Output the [X, Y] coordinate of the center of the cell containing the given text.  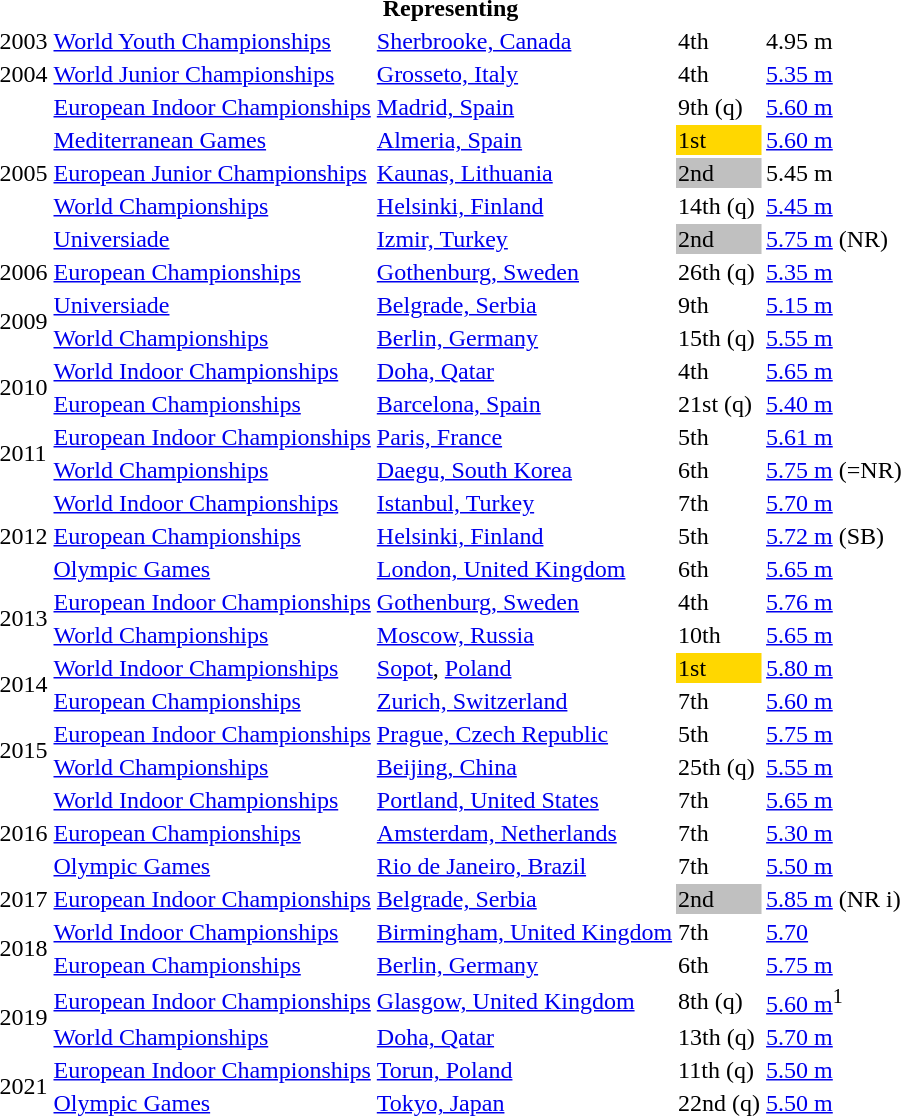
Torun, Poland [524, 1070]
European Junior Championships [212, 173]
Kaunas, Lithuania [524, 173]
Grosseto, Italy [524, 74]
London, United Kingdom [524, 569]
World Junior Championships [212, 74]
9th (q) [720, 107]
Mediterranean Games [212, 140]
21st (q) [720, 404]
8th (q) [720, 1001]
Paris, France [524, 437]
Portland, United States [524, 800]
Izmir, Turkey [524, 239]
Rio de Janeiro, Brazil [524, 866]
15th (q) [720, 338]
Sherbrooke, Canada [524, 41]
Zurich, Switzerland [524, 701]
Sopot, Poland [524, 668]
26th (q) [720, 272]
Beijing, China [524, 767]
World Youth Championships [212, 41]
Daegu, South Korea [524, 470]
Amsterdam, Netherlands [524, 833]
14th (q) [720, 206]
Istanbul, Turkey [524, 503]
Prague, Czech Republic [524, 734]
Barcelona, Spain [524, 404]
10th [720, 635]
13th (q) [720, 1037]
Birmingham, United Kingdom [524, 932]
25th (q) [720, 767]
Madrid, Spain [524, 107]
Glasgow, United Kingdom [524, 1001]
11th (q) [720, 1070]
Almeria, Spain [524, 140]
Moscow, Russia [524, 635]
9th [720, 305]
